Identify which cell holds the provided text, then report its (x, y) central coordinate. 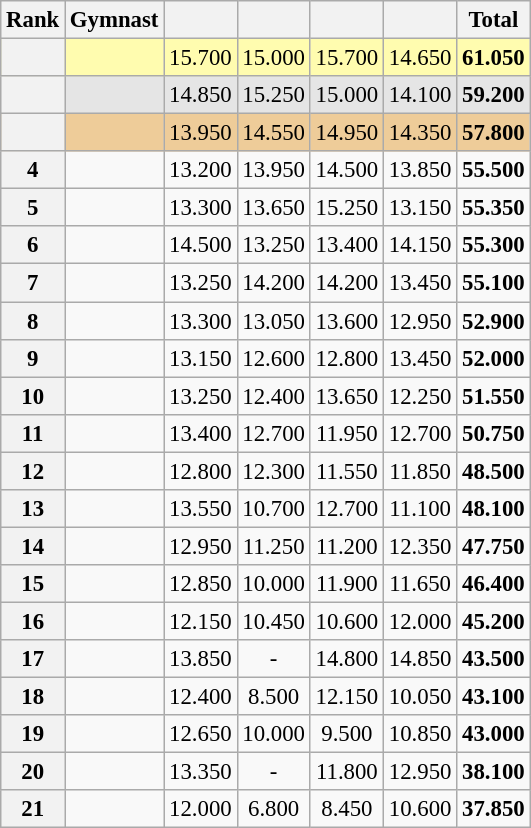
55.500 (494, 170)
4 (33, 170)
17 (33, 659)
48.500 (494, 471)
13.550 (200, 509)
14.800 (346, 659)
11.100 (420, 509)
8.450 (346, 809)
55.300 (494, 245)
14.650 (420, 58)
14.350 (420, 133)
61.050 (494, 58)
14.950 (346, 133)
50.750 (494, 433)
13.200 (200, 170)
46.400 (494, 584)
43.100 (494, 697)
12 (33, 471)
11.950 (346, 433)
9 (33, 358)
10.850 (420, 734)
15 (33, 584)
Gymnast (114, 20)
12.250 (420, 396)
43.500 (494, 659)
6.800 (274, 809)
16 (33, 621)
11.800 (346, 772)
11.250 (274, 546)
55.350 (494, 208)
38.100 (494, 772)
45.200 (494, 621)
14.100 (420, 95)
12.650 (200, 734)
11.650 (420, 584)
12.850 (200, 584)
19 (33, 734)
13.050 (274, 321)
14.550 (274, 133)
14 (33, 546)
51.550 (494, 396)
12.350 (420, 546)
Total (494, 20)
59.200 (494, 95)
20 (33, 772)
13.350 (200, 772)
48.100 (494, 509)
8 (33, 321)
21 (33, 809)
13.600 (346, 321)
55.100 (494, 283)
7 (33, 283)
10 (33, 396)
10.050 (420, 697)
8.500 (274, 697)
47.750 (494, 546)
18 (33, 697)
14.150 (420, 245)
13 (33, 509)
5 (33, 208)
52.900 (494, 321)
37.850 (494, 809)
12.300 (274, 471)
6 (33, 245)
11.850 (420, 471)
10.700 (274, 509)
11.550 (346, 471)
52.000 (494, 358)
12.600 (274, 358)
10.450 (274, 621)
11.900 (346, 584)
9.500 (346, 734)
57.800 (494, 133)
Rank (33, 20)
43.000 (494, 734)
11 (33, 433)
11.200 (346, 546)
